Output the (X, Y) coordinate of the center of the cell containing the given text.  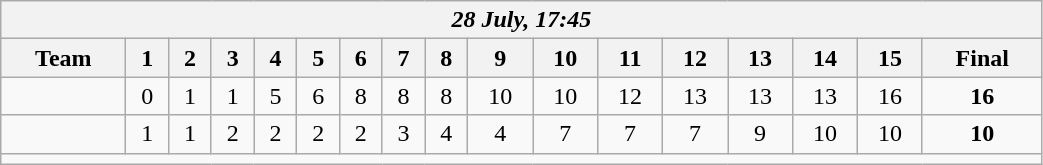
14 (826, 58)
0 (148, 96)
15 (890, 58)
11 (630, 58)
Team (64, 58)
Final (982, 58)
28 July, 17:45 (522, 20)
